Find where the given text appears and provide that cell's center as (X, Y) coordinate. 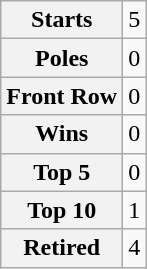
1 (134, 210)
Starts (62, 20)
5 (134, 20)
Wins (62, 134)
Retired (62, 248)
4 (134, 248)
Poles (62, 58)
Top 10 (62, 210)
Top 5 (62, 172)
Front Row (62, 96)
